From the cell containing the given text, extract its center point as [x, y] coordinate. 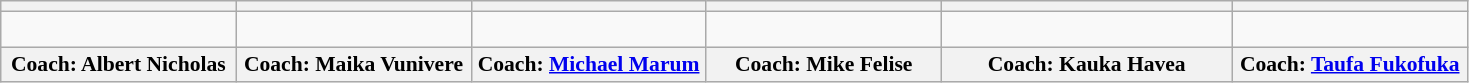
Coach: Taufa Fukofuka [1350, 65]
Coach: Mike Felise [824, 65]
Coach: Michael Marum [588, 65]
Coach: Maika Vunivere [354, 65]
Coach: Kauka Havea [1086, 65]
Coach: Albert Nicholas [118, 65]
